For the text-containing cell, return its midpoint in [X, Y] coordinate format. 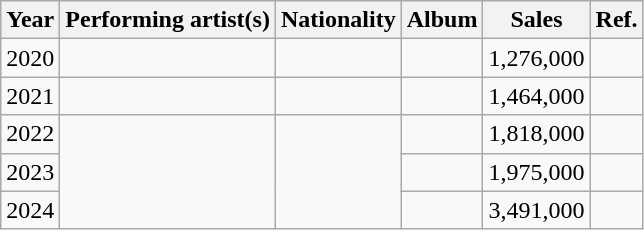
1,276,000 [536, 58]
Album [442, 20]
Performing artist(s) [168, 20]
3,491,000 [536, 210]
1,818,000 [536, 134]
2023 [30, 172]
1,975,000 [536, 172]
2020 [30, 58]
Year [30, 20]
2024 [30, 210]
1,464,000 [536, 96]
Ref. [616, 20]
2022 [30, 134]
Sales [536, 20]
2021 [30, 96]
Nationality [338, 20]
